Extract the (x, y) coordinate from the center of the cell holding the provided text.  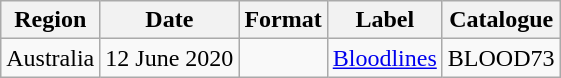
Australia (50, 58)
Date (170, 20)
Catalogue (501, 20)
Region (50, 20)
BLOOD73 (501, 58)
12 June 2020 (170, 58)
Label (384, 20)
Format (283, 20)
Bloodlines (384, 58)
